Capture the cell that displays the provided text and extract its [X, Y] central coordinate. 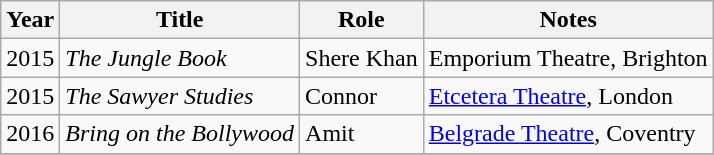
Connor [362, 96]
Role [362, 20]
Notes [568, 20]
Etcetera Theatre, London [568, 96]
Title [180, 20]
Bring on the Bollywood [180, 134]
The Jungle Book [180, 58]
Emporium Theatre, Brighton [568, 58]
Year [30, 20]
Shere Khan [362, 58]
Amit [362, 134]
2016 [30, 134]
The Sawyer Studies [180, 96]
Belgrade Theatre, Coventry [568, 134]
